Return the (X, Y) coordinate for the center point of the cell that contains the specified text.  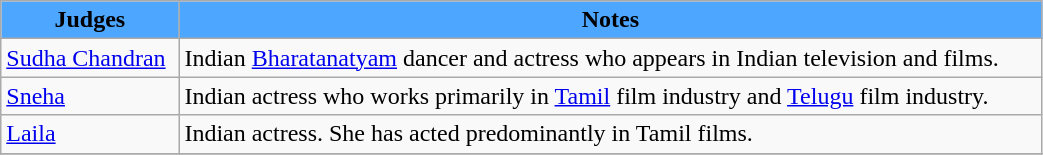
Indian actress who works primarily in Tamil film industry and Telugu film industry. (610, 96)
Sudha Chandran (90, 58)
Sneha (90, 96)
Indian Bharatanatyam dancer and actress who appears in Indian television and films. (610, 58)
Indian actress. She has acted predominantly in Tamil films. (610, 134)
Notes (610, 20)
Laila (90, 134)
Judges (90, 20)
